Determine the [x, y] coordinate at the center of the cell enclosing the given text.  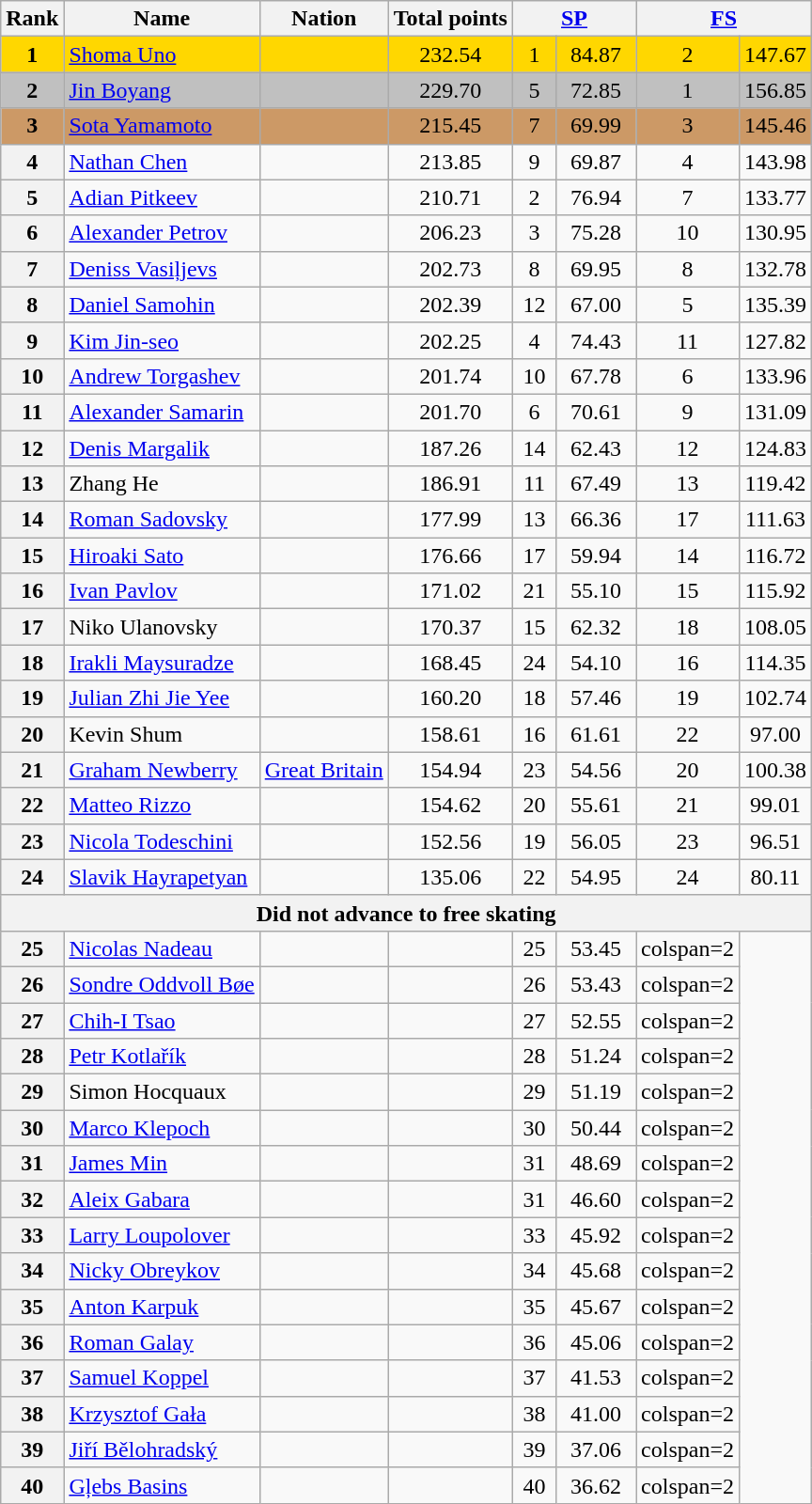
54.56 [596, 770]
Aleix Gabara [162, 1199]
Kevin Shum [162, 734]
Denis Margalik [162, 448]
127.82 [774, 340]
130.95 [774, 233]
69.87 [596, 162]
Krzysztof Gała [162, 1414]
37.06 [596, 1449]
51.19 [596, 1092]
Nicolas Nadeau [162, 948]
131.09 [774, 412]
99.01 [774, 806]
177.99 [450, 520]
210.71 [450, 197]
187.26 [450, 448]
41.00 [596, 1414]
Roman Sadovsky [162, 520]
67.49 [596, 484]
206.23 [450, 233]
James Min [162, 1164]
135.39 [774, 305]
108.05 [774, 627]
66.36 [596, 520]
202.73 [450, 269]
Sondre Oddvoll Bøe [162, 984]
132.78 [774, 269]
213.85 [450, 162]
46.60 [596, 1199]
Rank [32, 19]
Adian Pitkeev [162, 197]
100.38 [774, 770]
Slavik Hayrapetyan [162, 877]
67.78 [596, 376]
Julian Zhi Jie Yee [162, 698]
41.53 [596, 1378]
53.45 [596, 948]
232.54 [450, 55]
Simon Hocquaux [162, 1092]
Larry Loupolover [162, 1235]
Alexander Petrov [162, 233]
Name [162, 19]
84.87 [596, 55]
133.96 [774, 376]
54.95 [596, 877]
154.94 [450, 770]
Gļebs Basins [162, 1485]
56.05 [596, 841]
186.91 [450, 484]
Zhang He [162, 484]
Andrew Torgashev [162, 376]
45.92 [596, 1235]
57.46 [596, 698]
53.43 [596, 984]
FS [724, 19]
Roman Galay [162, 1342]
62.32 [596, 627]
Nathan Chen [162, 162]
59.94 [596, 556]
201.70 [450, 412]
124.83 [774, 448]
176.66 [450, 556]
Great Britain [323, 770]
158.61 [450, 734]
Daniel Samohin [162, 305]
171.02 [450, 591]
45.67 [596, 1307]
76.94 [596, 197]
147.67 [774, 55]
54.10 [596, 663]
97.00 [774, 734]
Ivan Pavlov [162, 591]
Matteo Rizzo [162, 806]
69.99 [596, 126]
201.74 [450, 376]
75.28 [596, 233]
Nation [323, 19]
111.63 [774, 520]
170.37 [450, 627]
Chih-I Tsao [162, 1020]
Jin Boyang [162, 90]
Total points [450, 19]
48.69 [596, 1164]
202.25 [450, 340]
168.45 [450, 663]
Irakli Maysuradze [162, 663]
50.44 [596, 1128]
Nicky Obreykov [162, 1271]
116.72 [774, 556]
Deniss Vasiļjevs [162, 269]
133.77 [774, 197]
Nicola Todeschini [162, 841]
102.74 [774, 698]
Samuel Koppel [162, 1378]
202.39 [450, 305]
215.45 [450, 126]
SP [573, 19]
135.06 [450, 877]
Did not advance to free skating [406, 913]
Marco Klepoch [162, 1128]
62.43 [596, 448]
Niko Ulanovsky [162, 627]
36.62 [596, 1485]
Kim Jin-seo [162, 340]
145.46 [774, 126]
55.10 [596, 591]
70.61 [596, 412]
Shoma Uno [162, 55]
Anton Karpuk [162, 1307]
Jiří Bělohradský [162, 1449]
229.70 [450, 90]
45.06 [596, 1342]
72.85 [596, 90]
152.56 [450, 841]
160.20 [450, 698]
Hiroaki Sato [162, 556]
119.42 [774, 484]
61.61 [596, 734]
Sota Yamamoto [162, 126]
52.55 [596, 1020]
154.62 [450, 806]
156.85 [774, 90]
51.24 [596, 1057]
80.11 [774, 877]
69.95 [596, 269]
Petr Kotlařík [162, 1057]
96.51 [774, 841]
32 [32, 1199]
67.00 [596, 305]
74.43 [596, 340]
45.68 [596, 1271]
114.35 [774, 663]
Graham Newberry [162, 770]
115.92 [774, 591]
143.98 [774, 162]
55.61 [596, 806]
Alexander Samarin [162, 412]
